Find where the given text appears and provide that cell's center as (x, y) coordinate. 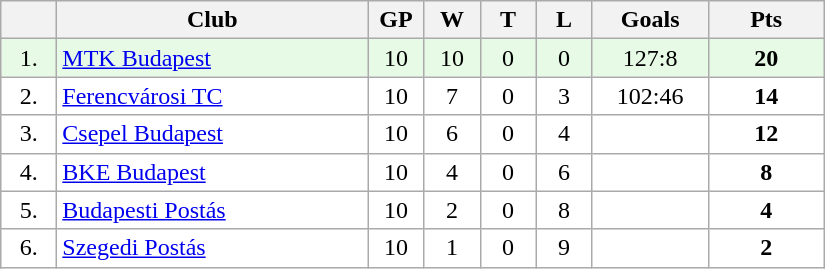
BKE Budapest (212, 172)
3 (564, 96)
Ferencvárosi TC (212, 96)
Budapesti Postás (212, 210)
W (452, 20)
MTK Budapest (212, 58)
T (508, 20)
Goals (650, 20)
1. (29, 58)
Szegedi Postás (212, 248)
Pts (766, 20)
Club (212, 20)
20 (766, 58)
GP (396, 20)
9 (564, 248)
Csepel Budapest (212, 134)
1 (452, 248)
6. (29, 248)
102:46 (650, 96)
14 (766, 96)
4. (29, 172)
3. (29, 134)
127:8 (650, 58)
5. (29, 210)
L (564, 20)
2. (29, 96)
12 (766, 134)
7 (452, 96)
